From the cell containing the given text, extract its center point as [X, Y] coordinate. 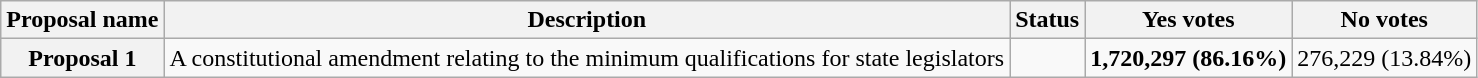
Yes votes [1188, 20]
Proposal 1 [82, 58]
A constitutional amendment relating to the minimum qualifications for state legislators [587, 58]
Description [587, 20]
Proposal name [82, 20]
1,720,297 (86.16%) [1188, 58]
No votes [1384, 20]
Status [1048, 20]
276,229 (13.84%) [1384, 58]
